Capture the cell that displays the provided text and extract its (X, Y) central coordinate. 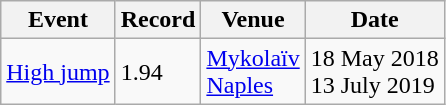
1.94 (158, 72)
Date (374, 20)
MykolaïvNaples (253, 72)
18 May 201813 July 2019 (374, 72)
Venue (253, 20)
Event (58, 20)
Record (158, 20)
High jump (58, 72)
